Capture the cell that displays the provided text and extract its [x, y] central coordinate. 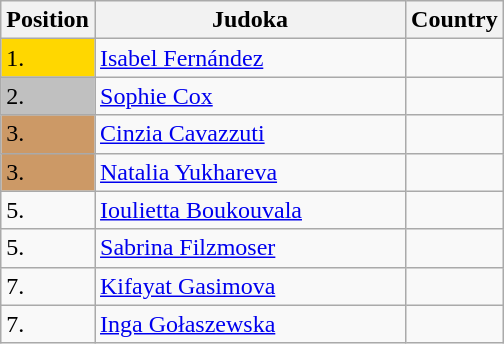
Sabrina Filzmoser [250, 248]
Position [48, 20]
Cinzia Cavazzuti [250, 134]
Ioulietta Boukouvala [250, 210]
Sophie Cox [250, 96]
Isabel Fernández [250, 58]
Country [455, 20]
Kifayat Gasimova [250, 286]
Inga Gołaszewska [250, 324]
Natalia Yukhareva [250, 172]
2. [48, 96]
Judoka [250, 20]
1. [48, 58]
